Extract the (x, y) coordinate from the center of the cell holding the provided text.  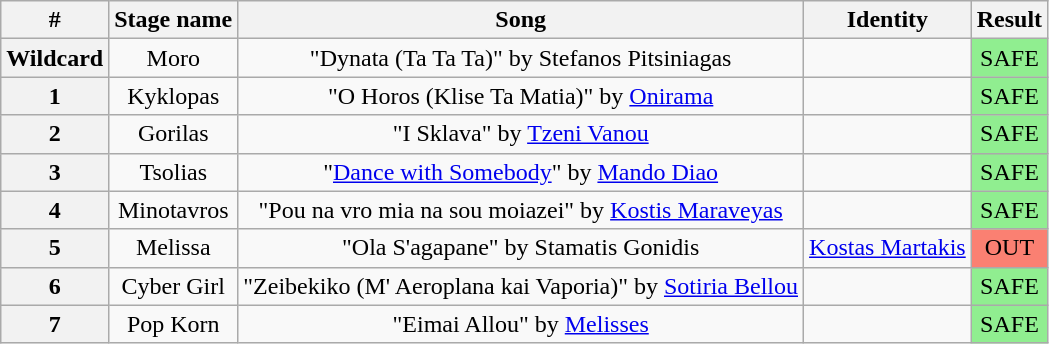
"O Horos (Klise Ta Matia)" by Onirama (521, 96)
Stage name (174, 20)
"Ola S'agapane" by Stamatis Gonidis (521, 248)
Identity (888, 20)
Gorilas (174, 134)
Minotavros (174, 210)
"I Sklava" by Tzeni Vanou (521, 134)
"Pou na vro mia na sou moiazei" by Kostis Maraveyas (521, 210)
Kyklopas (174, 96)
Song (521, 20)
# (55, 20)
7 (55, 324)
5 (55, 248)
"Zeibekiko (M' Aeroplana kai Vaporia)" by Sotiria Bellou (521, 286)
1 (55, 96)
Kostas Martakis (888, 248)
2 (55, 134)
Cyber Girl (174, 286)
Tsolias (174, 172)
4 (55, 210)
6 (55, 286)
"Dance with Somebody" by Mando Diao (521, 172)
"Dynata (Ta Ta Ta)" by Stefanos Pitsiniagas (521, 58)
Melissa (174, 248)
Wildcard (55, 58)
Result (1009, 20)
3 (55, 172)
Pop Korn (174, 324)
OUT (1009, 248)
Moro (174, 58)
"Eimai Allou" by Melisses (521, 324)
